Detect which cell encompasses the target text, then output its [X, Y] center coordinate. 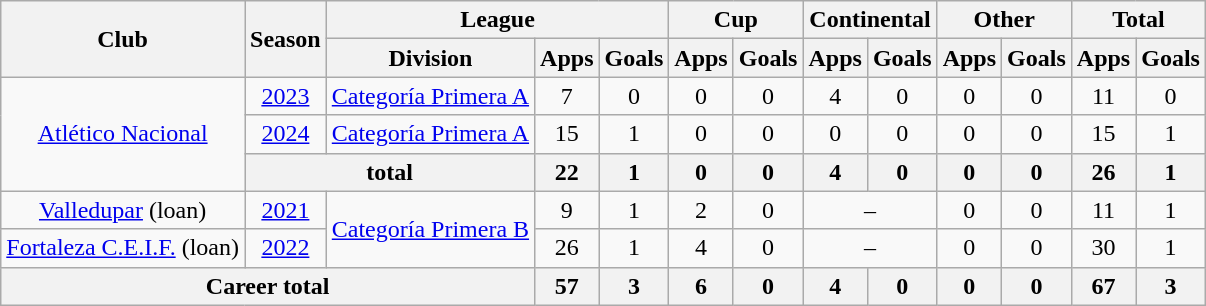
Atlético Nacional [123, 134]
Club [123, 39]
9 [567, 210]
Division [430, 58]
Season [285, 39]
League [498, 20]
Other [1004, 20]
22 [567, 172]
Cup [736, 20]
57 [567, 286]
Total [1138, 20]
Categoría Primera B [430, 229]
2021 [285, 210]
7 [567, 96]
67 [1103, 286]
2 [701, 210]
Career total [268, 286]
30 [1103, 248]
Valledupar (loan) [123, 210]
2022 [285, 248]
Fortaleza C.E.I.F. (loan) [123, 248]
Continental [870, 20]
2023 [285, 96]
6 [701, 286]
2024 [285, 134]
total [389, 172]
